Find where the given text appears and provide that cell's center as [X, Y] coordinate. 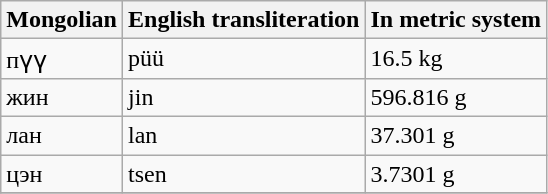
цэн [62, 173]
37.301 g [456, 135]
лан [62, 135]
jin [244, 97]
püü [244, 59]
lan [244, 135]
Mongolian [62, 20]
In metric system [456, 20]
пүү [62, 59]
16.5 kg [456, 59]
жин [62, 97]
3.7301 g [456, 173]
English transliteration [244, 20]
tsen [244, 173]
596.816 g [456, 97]
